Determine the (X, Y) coordinate at the center of the cell enclosing the given text.  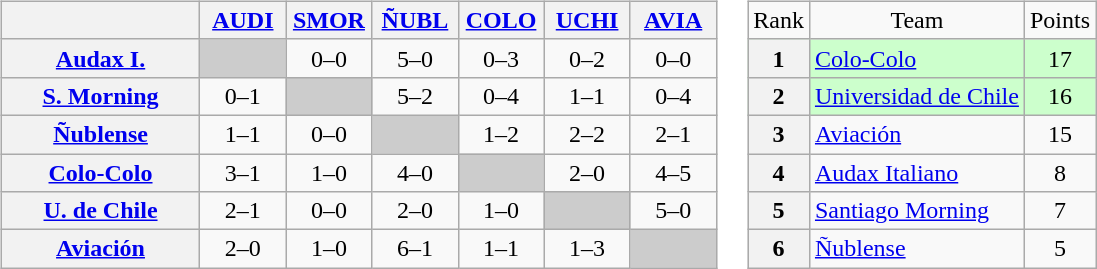
Audax I. (100, 58)
0–3 (501, 58)
SMOR (329, 20)
15 (1060, 134)
8 (1060, 173)
Audax Italiano (916, 173)
2 (779, 96)
U. de Chile (100, 211)
Points (1060, 20)
Team (916, 20)
Santiago Morning (916, 211)
S. Morning (100, 96)
6 (779, 249)
2–2 (587, 134)
UCHI (587, 20)
3–1 (243, 173)
AUDI (243, 20)
4–0 (415, 173)
1–3 (587, 249)
16 (1060, 96)
AVIA (673, 20)
3 (779, 134)
4–5 (673, 173)
17 (1060, 58)
0–1 (243, 96)
0–2 (587, 58)
COLO (501, 20)
Rank (779, 20)
1 (779, 58)
ÑUBL (415, 20)
5–2 (415, 96)
Universidad de Chile (916, 96)
7 (1060, 211)
1–2 (501, 134)
6–1 (415, 249)
4 (779, 173)
